Pinpoint the cell where the given text exists, returning its [x, y] midpoint coordinate. 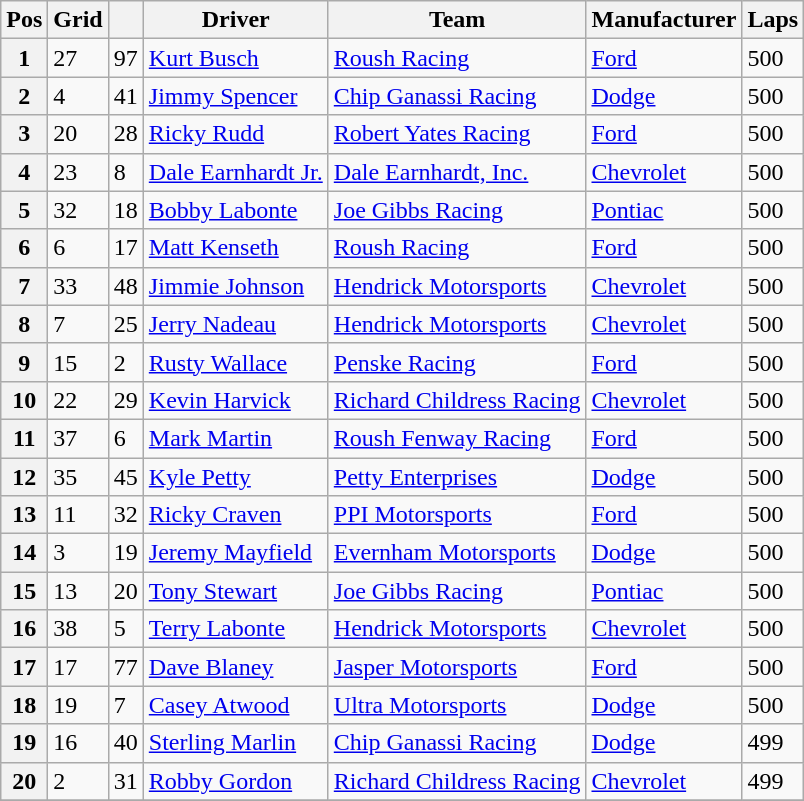
Dale Earnhardt Jr. [236, 172]
Tony Stewart [236, 591]
Ricky Craven [236, 515]
45 [126, 477]
Kurt Busch [236, 58]
31 [126, 781]
14 [24, 553]
Driver [236, 20]
9 [24, 362]
Pos [24, 20]
Jimmy Spencer [236, 96]
Bobby Labonte [236, 210]
37 [78, 438]
Grid [78, 20]
Casey Atwood [236, 705]
Jasper Motorsports [457, 667]
Mark Martin [236, 438]
Jerry Nadeau [236, 324]
27 [78, 58]
22 [78, 400]
Petty Enterprises [457, 477]
Jimmie Johnson [236, 286]
35 [78, 477]
Evernham Motorsports [457, 553]
25 [126, 324]
33 [78, 286]
Ultra Motorsports [457, 705]
Jeremy Mayfield [236, 553]
Robert Yates Racing [457, 134]
Ricky Rudd [236, 134]
41 [126, 96]
Dale Earnhardt, Inc. [457, 172]
Terry Labonte [236, 629]
29 [126, 400]
Dave Blaney [236, 667]
Kyle Petty [236, 477]
Laps [773, 20]
PPI Motorsports [457, 515]
28 [126, 134]
Sterling Marlin [236, 743]
97 [126, 58]
23 [78, 172]
40 [126, 743]
Manufacturer [664, 20]
1 [24, 58]
12 [24, 477]
Penske Racing [457, 362]
Robby Gordon [236, 781]
38 [78, 629]
48 [126, 286]
10 [24, 400]
Kevin Harvick [236, 400]
Rusty Wallace [236, 362]
77 [126, 667]
Team [457, 20]
Roush Fenway Racing [457, 438]
Matt Kenseth [236, 248]
